Provide the (x, y) coordinate of the cell's center where the given text is located.  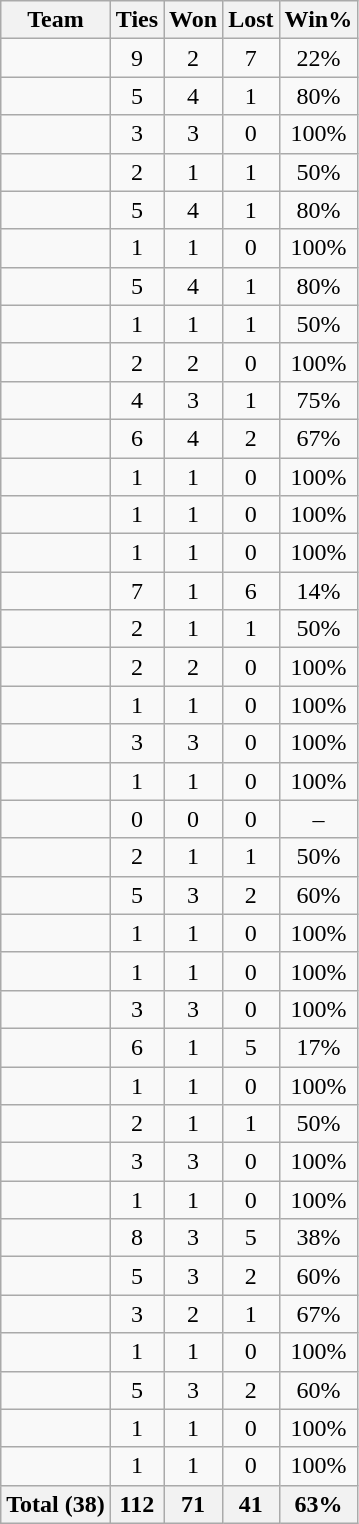
112 (136, 1504)
– (318, 819)
14% (318, 591)
Ties (136, 20)
Lost (251, 20)
9 (136, 58)
17% (318, 1047)
63% (318, 1504)
71 (194, 1504)
75% (318, 400)
8 (136, 1238)
Team (56, 20)
Won (194, 20)
22% (318, 58)
41 (251, 1504)
Win% (318, 20)
Total (38) (56, 1504)
38% (318, 1238)
